Locate the cell with the specified text and output its (x, y) center coordinate. 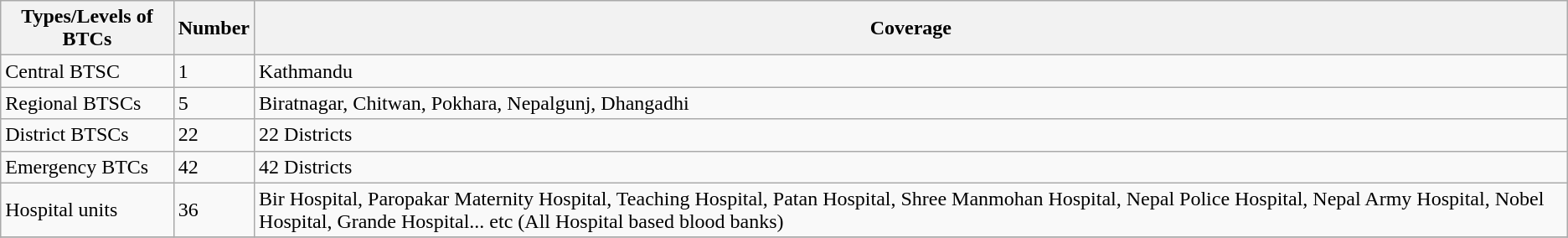
Kathmandu (911, 71)
Number (214, 28)
Emergency BTCs (87, 167)
22 Districts (911, 135)
Central BTSC (87, 71)
42 (214, 167)
42 Districts (911, 167)
Regional BTSCs (87, 103)
22 (214, 135)
District BTSCs (87, 135)
5 (214, 103)
1 (214, 71)
36 (214, 210)
Types/Levels of BTCs (87, 28)
Coverage (911, 28)
Hospital units (87, 210)
Biratnagar, Chitwan, Pokhara, Nepalgunj, Dhangadhi (911, 103)
